Locate the cell with the specified text and output its [X, Y] center coordinate. 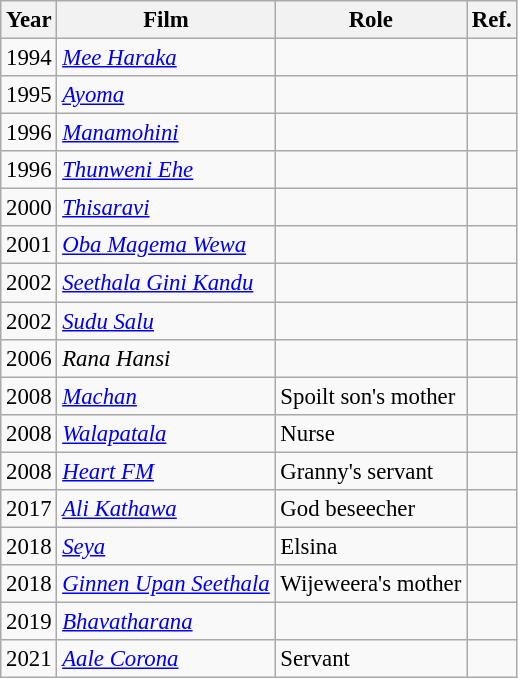
Ali Kathawa [166, 509]
Servant [371, 659]
Rana Hansi [166, 358]
Thisaravi [166, 208]
Nurse [371, 433]
Oba Magema Wewa [166, 245]
Granny's servant [371, 471]
Bhavatharana [166, 621]
1994 [29, 58]
Ayoma [166, 95]
Wijeweera's mother [371, 584]
Machan [166, 396]
Elsina [371, 546]
Thunweni Ehe [166, 170]
1995 [29, 95]
2000 [29, 208]
Sudu Salu [166, 321]
Manamohini [166, 133]
Heart FM [166, 471]
Seya [166, 546]
2001 [29, 245]
Film [166, 20]
Spoilt son's mother [371, 396]
Ginnen Upan Seethala [166, 584]
Role [371, 20]
2021 [29, 659]
God beseecher [371, 509]
Seethala Gini Kandu [166, 283]
2017 [29, 509]
2019 [29, 621]
Ref. [492, 20]
2006 [29, 358]
Mee Haraka [166, 58]
Walapatala [166, 433]
Year [29, 20]
Aale Corona [166, 659]
